Locate the cell with the specified text and output its (X, Y) center coordinate. 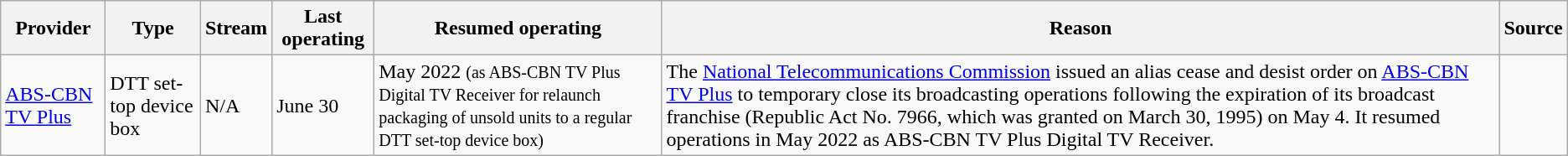
May 2022 (as ABS-CBN TV Plus Digital TV Receiver for relaunch packaging of unsold units to a regular DTT set-top device box) (518, 106)
Provider (54, 29)
Source (1533, 29)
N/A (236, 106)
Stream (236, 29)
June 30 (323, 106)
Type (153, 29)
ABS-CBN TV Plus (54, 106)
Last operating (323, 29)
Resumed operating (518, 29)
DTT set-top device box (153, 106)
Reason (1081, 29)
